Locate the cell with the specified text and output its (x, y) center coordinate. 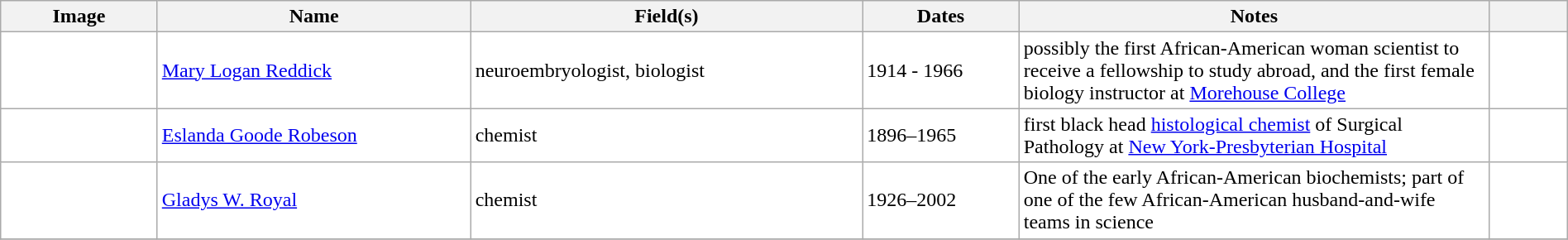
Mary Logan Reddick (314, 70)
Dates (941, 17)
Name (314, 17)
One of the early African-American biochemists; part of one of the few African-American husband-and-wife teams in science (1254, 200)
Field(s) (667, 17)
neuroembryologist, biologist (667, 70)
Image (79, 17)
first black head histological chemist of Surgical Pathology at New York-Presbyterian Hospital (1254, 136)
Eslanda Goode Robeson (314, 136)
Notes (1254, 17)
1914 - 1966 (941, 70)
1926–2002 (941, 200)
1896–1965 (941, 136)
Gladys W. Royal (314, 200)
